Output the [x, y] coordinate of the center of the cell containing the given text.  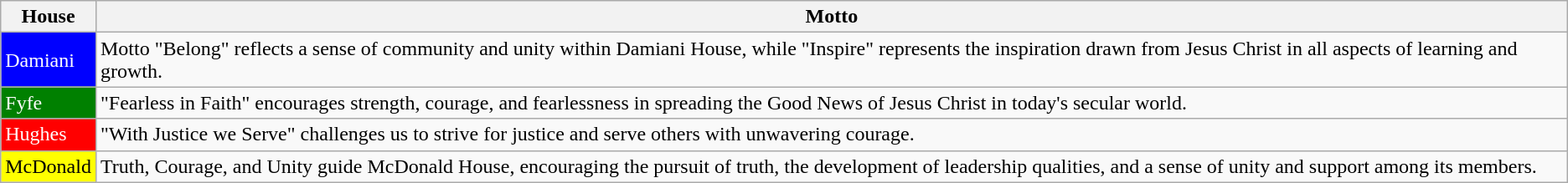
House [49, 17]
"Fearless in Faith" encourages strength, courage, and fearlessness in spreading the Good News of Jesus Christ in today's secular world. [831, 103]
Damiani [49, 60]
Fyfe [49, 103]
"With Justice we Serve" challenges us to strive for justice and serve others with unwavering courage. [831, 135]
Hughes [49, 135]
Motto [831, 17]
McDonald [49, 166]
